Return the (x, y) coordinate for the center point of the cell that contains the specified text.  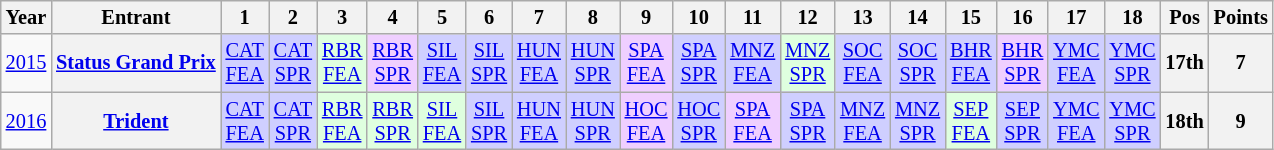
BHRSPR (1023, 63)
11 (752, 17)
15 (971, 17)
4 (392, 17)
SOCFEA (862, 63)
Pos (1184, 17)
17 (1076, 17)
6 (489, 17)
3 (342, 17)
17th (1184, 63)
2016 (26, 121)
SOCSPR (918, 63)
HOCSPR (698, 121)
Trident (136, 121)
2 (293, 17)
Status Grand Prix (136, 63)
Year (26, 17)
Points (1241, 17)
2015 (26, 63)
BHRFEA (971, 63)
10 (698, 17)
18th (1184, 121)
16 (1023, 17)
HOCFEA (646, 121)
18 (1132, 17)
12 (808, 17)
13 (862, 17)
SEPSPR (1023, 121)
8 (593, 17)
SEPFEA (971, 121)
5 (442, 17)
14 (918, 17)
1 (245, 17)
Entrant (136, 17)
